Capture the cell that displays the provided text and extract its [X, Y] central coordinate. 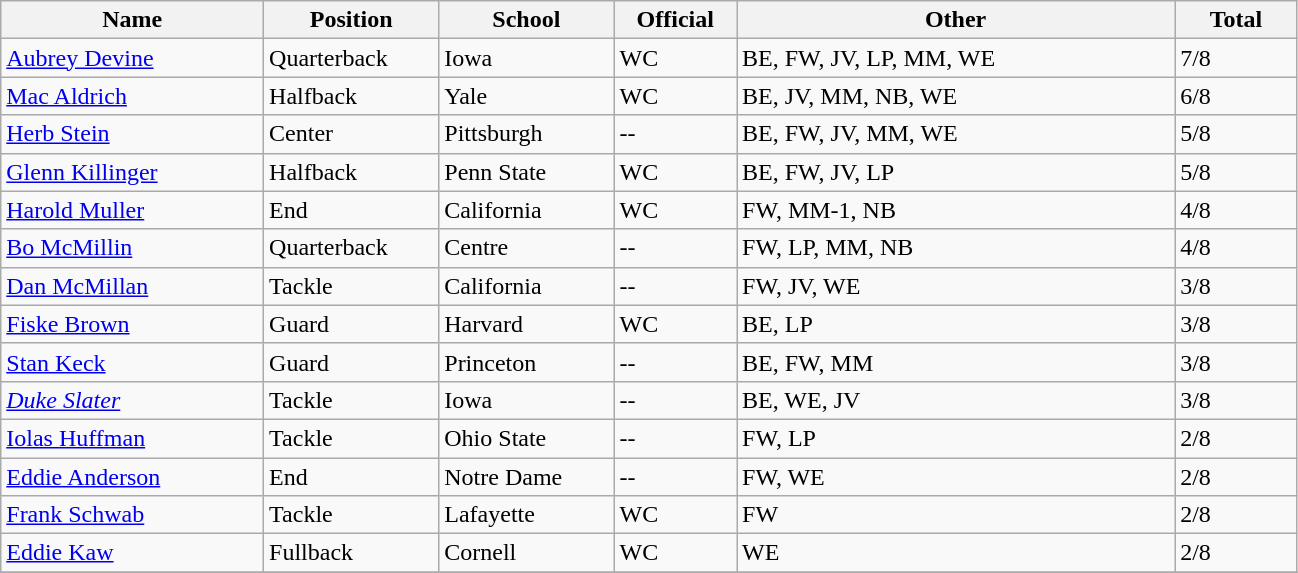
6/8 [1236, 96]
Fullback [352, 553]
Duke Slater [132, 400]
BE, JV, MM, NB, WE [956, 96]
Lafayette [526, 515]
Dan McMillan [132, 286]
Bo McMillin [132, 248]
Pittsburgh [526, 134]
BE, LP [956, 324]
Center [352, 134]
Harvard [526, 324]
Official [676, 20]
Herb Stein [132, 134]
Other [956, 20]
Total [1236, 20]
BE, FW, JV, MM, WE [956, 134]
Glenn Killinger [132, 172]
Stan Keck [132, 362]
Frank Schwab [132, 515]
FW, JV, WE [956, 286]
Harold Muller [132, 210]
Ohio State [526, 438]
Cornell [526, 553]
Penn State [526, 172]
Eddie Anderson [132, 477]
Fiske Brown [132, 324]
FW, LP [956, 438]
School [526, 20]
Mac Aldrich [132, 96]
Position [352, 20]
Aubrey Devine [132, 58]
7/8 [1236, 58]
BE, WE, JV [956, 400]
Eddie Kaw [132, 553]
Centre [526, 248]
FW [956, 515]
Name [132, 20]
BE, FW, JV, LP, MM, WE [956, 58]
Notre Dame [526, 477]
FW, MM-1, NB [956, 210]
Princeton [526, 362]
Yale [526, 96]
FW, WE [956, 477]
FW, LP, MM, NB [956, 248]
Iolas Huffman [132, 438]
BE, FW, MM [956, 362]
BE, FW, JV, LP [956, 172]
WE [956, 553]
